Locate the cell with the specified text and output its [X, Y] center coordinate. 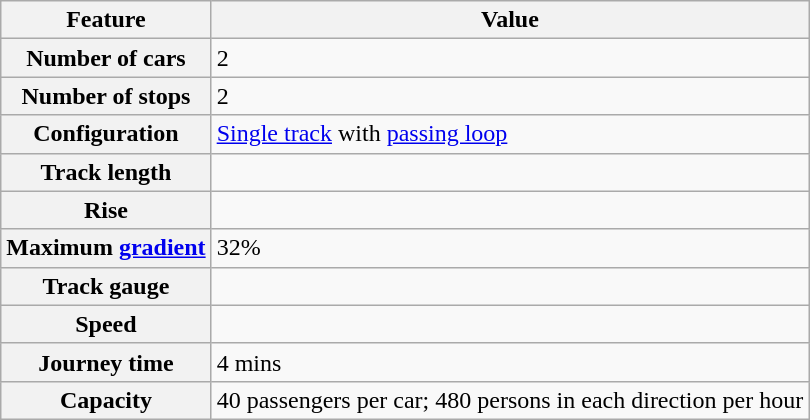
Number of cars [106, 58]
Journey time [106, 362]
40 passengers per car; 480 persons in each direction per hour [510, 400]
Value [510, 20]
Track length [106, 172]
Maximum gradient [106, 248]
Configuration [106, 134]
4 mins [510, 362]
Track gauge [106, 286]
Capacity [106, 400]
Single track with passing loop [510, 134]
Feature [106, 20]
Rise [106, 210]
Number of stops [106, 96]
32% [510, 248]
Speed [106, 324]
